Search for the cell housing the specified text and yield its [x, y] center coordinate. 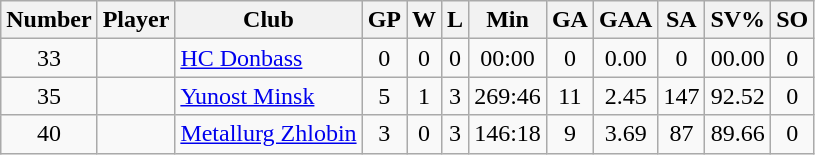
GAA [625, 20]
89.66 [738, 134]
00.00 [738, 58]
147 [682, 96]
0.00 [625, 58]
40 [49, 134]
GP [384, 20]
SV% [738, 20]
11 [570, 96]
33 [49, 58]
Yunost Minsk [268, 96]
3.69 [625, 134]
9 [570, 134]
87 [682, 134]
92.52 [738, 96]
SA [682, 20]
1 [424, 96]
L [456, 20]
SO [792, 20]
GA [570, 20]
2.45 [625, 96]
Club [268, 20]
5 [384, 96]
Min [508, 20]
HC Donbass [268, 58]
Number [49, 20]
00:00 [508, 58]
35 [49, 96]
W [424, 20]
146:18 [508, 134]
Metallurg Zhlobin [268, 134]
269:46 [508, 96]
Player [136, 20]
